From the cell containing the given text, extract its center point as (X, Y) coordinate. 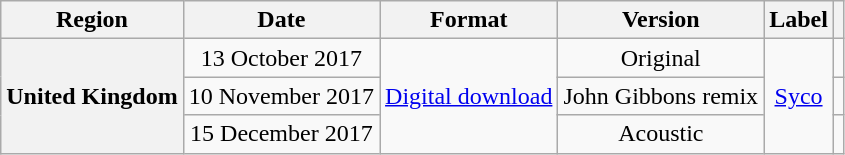
15 December 2017 (281, 134)
Region (92, 20)
John Gibbons remix (661, 96)
Digital download (469, 96)
United Kingdom (92, 96)
Original (661, 58)
10 November 2017 (281, 96)
Version (661, 20)
13 October 2017 (281, 58)
Format (469, 20)
Label (799, 20)
Acoustic (661, 134)
Date (281, 20)
Syco (799, 96)
